Locate the cell with the specified text and output its [x, y] center coordinate. 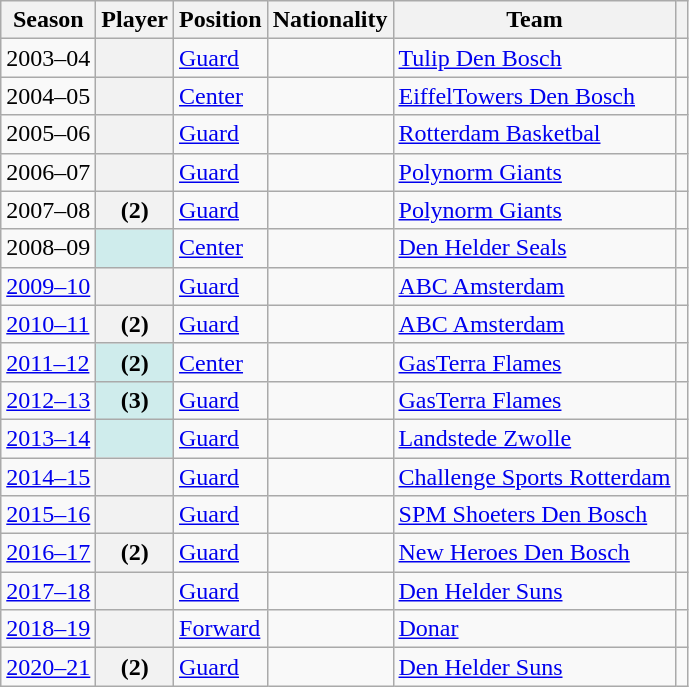
Rotterdam Basketbal [534, 134]
2020–21 [48, 667]
Tulip Den Bosch [534, 58]
2017–18 [48, 591]
New Heroes Den Bosch [534, 553]
2003–04 [48, 58]
2008–09 [48, 248]
2015–16 [48, 515]
Donar [534, 629]
Player [135, 20]
2016–17 [48, 553]
2005–06 [48, 134]
Challenge Sports Rotterdam [534, 477]
Forward [221, 629]
2007–08 [48, 210]
2014–15 [48, 477]
Season [48, 20]
(3) [135, 400]
2012–13 [48, 400]
Position [221, 20]
2018–19 [48, 629]
2004–05 [48, 96]
Landstede Zwolle [534, 438]
Nationality [330, 20]
Den Helder Seals [534, 248]
2006–07 [48, 172]
2010–11 [48, 324]
2013–14 [48, 438]
Team [534, 20]
EiffelTowers Den Bosch [534, 96]
2009–10 [48, 286]
SPM Shoeters Den Bosch [534, 515]
2011–12 [48, 362]
